Search for the cell housing the specified text and yield its [X, Y] center coordinate. 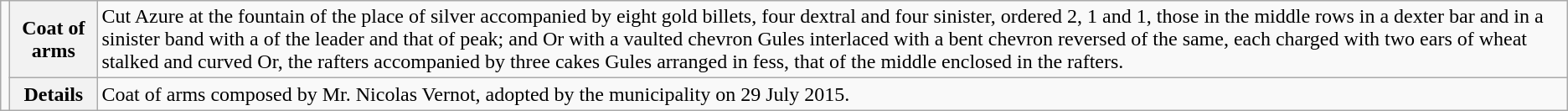
Coat of arms [54, 40]
Details [54, 94]
Coat of arms composed by Mr. Nicolas Vernot, adopted by the municipality on 29 July 2015. [833, 94]
